Find where the given text appears and provide that cell's center as [X, Y] coordinate. 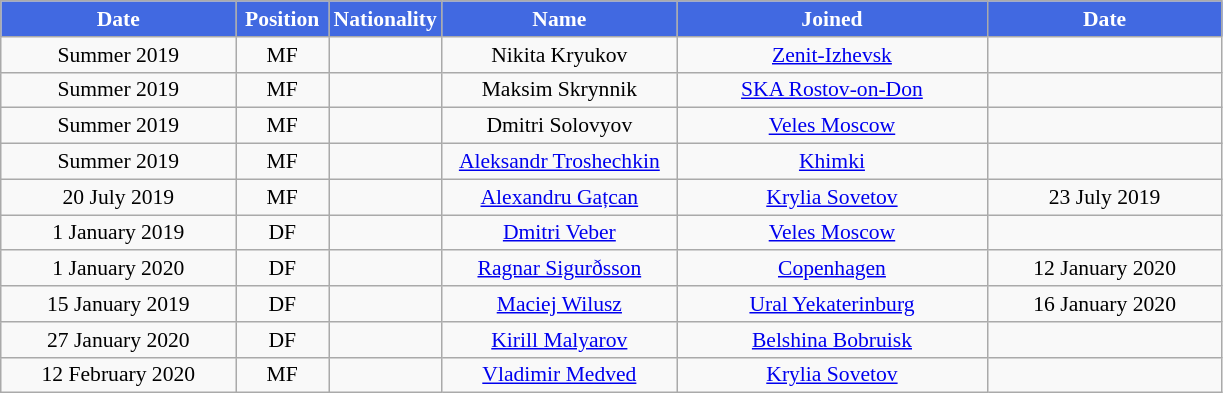
27 January 2020 [118, 340]
Position [282, 19]
Alexandru Gațcan [560, 197]
Dmitri Solovyov [560, 126]
20 July 2019 [118, 197]
Maksim Skrynnik [560, 90]
Kirill Malyarov [560, 340]
Zenit-Izhevsk [832, 55]
16 January 2020 [1104, 304]
23 July 2019 [1104, 197]
Joined [832, 19]
Ural Yekaterinburg [832, 304]
15 January 2019 [118, 304]
Belshina Bobruisk [832, 340]
1 January 2019 [118, 233]
Nationality [384, 19]
Vladimir Medved [560, 375]
Dmitri Veber [560, 233]
Name [560, 19]
Nikita Kryukov [560, 55]
Maciej Wilusz [560, 304]
Ragnar Sigurðsson [560, 269]
Khimki [832, 162]
Aleksandr Troshechkin [560, 162]
SKA Rostov-on-Don [832, 90]
12 February 2020 [118, 375]
1 January 2020 [118, 269]
Copenhagen [832, 269]
12 January 2020 [1104, 269]
